Output the (X, Y) coordinate of the center of the cell containing the given text.  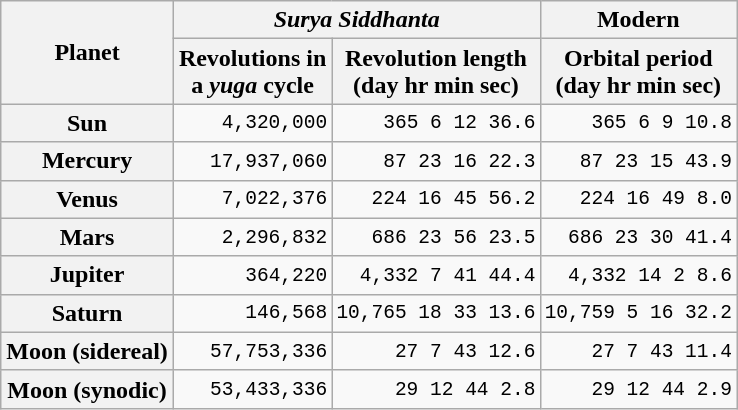
365 6 9 10.8 (638, 123)
17,937,060 (252, 161)
4,332 14 2 8.6 (638, 275)
Revolution length(day hr min sec) (436, 72)
224 16 49 8.0 (638, 199)
87 23 16 22.3 (436, 161)
Venus (88, 199)
Mars (88, 237)
27 7 43 11.4 (638, 351)
Jupiter (88, 275)
Surya Siddhanta (356, 20)
53,433,336 (252, 389)
29 12 44 2.9 (638, 389)
27 7 43 12.6 (436, 351)
Planet (88, 52)
Orbital period(day hr min sec) (638, 72)
Mercury (88, 161)
365 6 12 36.6 (436, 123)
7,022,376 (252, 199)
Saturn (88, 313)
686 23 56 23.5 (436, 237)
364,220 (252, 275)
Revolutions ina yuga cycle (252, 72)
87 23 15 43.9 (638, 161)
Sun (88, 123)
Moon (synodic) (88, 389)
2,296,832 (252, 237)
146,568 (252, 313)
10,765 18 33 13.6 (436, 313)
686 23 30 41.4 (638, 237)
4,320,000 (252, 123)
Modern (638, 20)
Moon (sidereal) (88, 351)
29 12 44 2.8 (436, 389)
57,753,336 (252, 351)
224 16 45 56.2 (436, 199)
4,332 7 41 44.4 (436, 275)
10,759 5 16 32.2 (638, 313)
